Scan for the cell matching the given text and deliver its (x, y) coordinate at center. 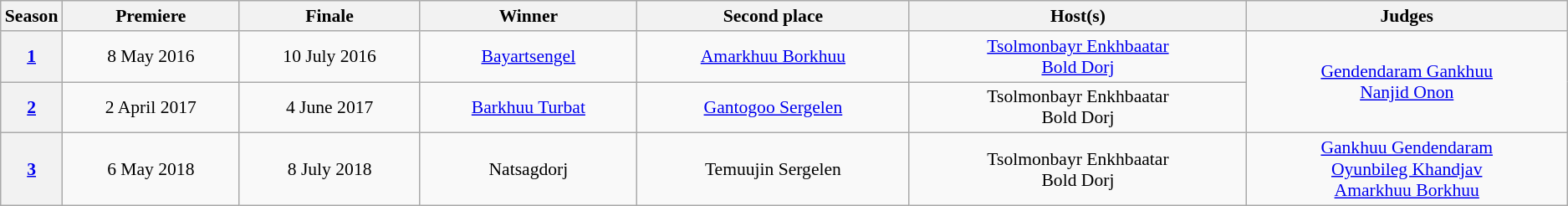
Bayartsengel (529, 57)
8 July 2018 (329, 169)
Barkhuu Turbat (529, 107)
Season (32, 16)
Premiere (151, 16)
Amarkhuu Borkhuu (774, 57)
Second place (774, 16)
Natsagdorj (529, 169)
2 (32, 107)
10 July 2016 (329, 57)
1 (32, 57)
Gendendaram GankhuuNanjid Onon (1407, 82)
4 June 2017 (329, 107)
8 May 2016 (151, 57)
6 May 2018 (151, 169)
Judges (1407, 16)
Temuujin Sergelen (774, 169)
Gankhuu GendendaramOyunbileg KhandjavAmarkhuu Borkhuu (1407, 169)
Gantogoo Sergelen (774, 107)
2 April 2017 (151, 107)
Finale (329, 16)
Winner (529, 16)
Host(s) (1078, 16)
3 (32, 169)
